Return (X, Y) of the center of cell containing provided text 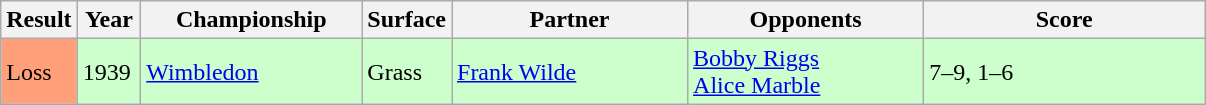
Championship (252, 20)
Opponents (806, 20)
Wimbledon (252, 72)
Grass (407, 72)
Surface (407, 20)
Frank Wilde (570, 72)
7–9, 1–6 (1064, 72)
1939 (109, 72)
Loss (39, 72)
Result (39, 20)
Year (109, 20)
Partner (570, 20)
Bobby Riggs Alice Marble (806, 72)
Score (1064, 20)
